For the text-containing cell, return its midpoint in (x, y) coordinate format. 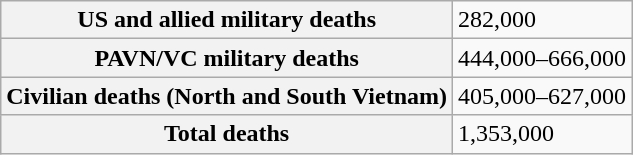
444,000–666,000 (542, 58)
282,000 (542, 20)
Civilian deaths (North and South Vietnam) (227, 96)
PAVN/VC military deaths (227, 58)
405,000–627,000 (542, 96)
1,353,000 (542, 134)
Total deaths (227, 134)
US and allied military deaths (227, 20)
